Return [x, y] of the center of cell containing provided text 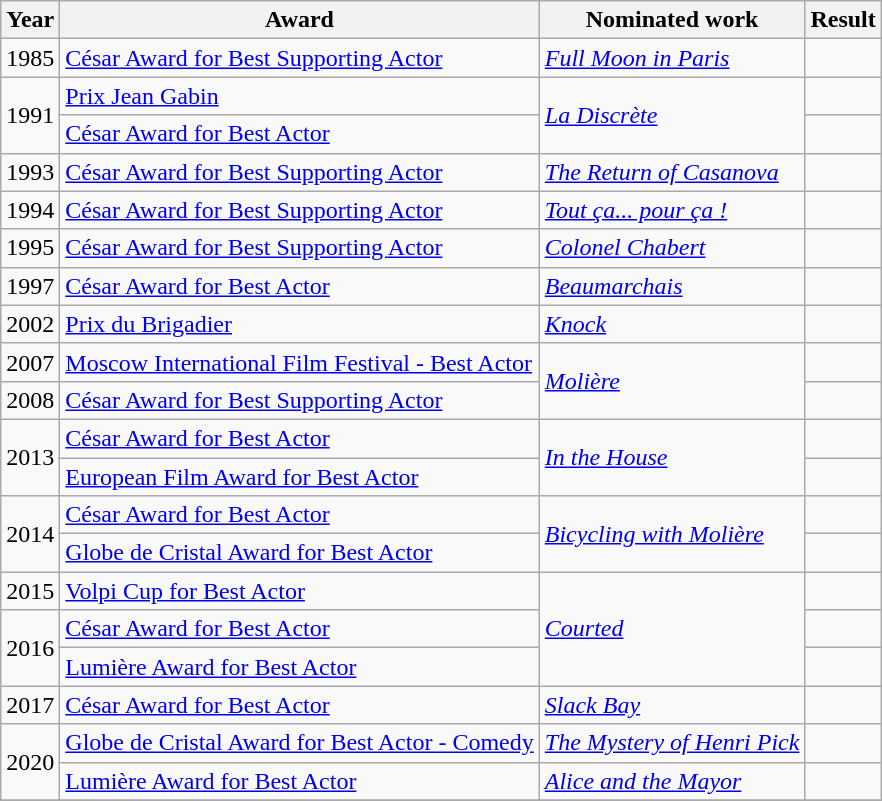
Prix du Brigadier [300, 324]
Nominated work [672, 20]
2002 [30, 324]
Tout ça... pour ça ! [672, 210]
1995 [30, 248]
Volpi Cup for Best Actor [300, 591]
1993 [30, 172]
Knock [672, 324]
Year [30, 20]
Colonel Chabert [672, 248]
Result [843, 20]
2007 [30, 362]
2014 [30, 534]
European Film Award for Best Actor [300, 477]
1985 [30, 58]
Moscow International Film Festival - Best Actor [300, 362]
1991 [30, 115]
Full Moon in Paris [672, 58]
2013 [30, 457]
Slack Bay [672, 705]
Globe de Cristal Award for Best Actor [300, 553]
The Mystery of Henri Pick [672, 743]
Prix Jean Gabin [300, 96]
Beaumarchais [672, 286]
Bicycling with Molière [672, 534]
La Discrète [672, 115]
Alice and the Mayor [672, 781]
The Return of Casanova [672, 172]
2008 [30, 400]
In the House [672, 457]
Courted [672, 629]
2016 [30, 648]
2015 [30, 591]
1997 [30, 286]
2020 [30, 762]
2017 [30, 705]
Molière [672, 381]
Award [300, 20]
1994 [30, 210]
Globe de Cristal Award for Best Actor - Comedy [300, 743]
